Find where the given text appears and provide that cell's center as (x, y) coordinate. 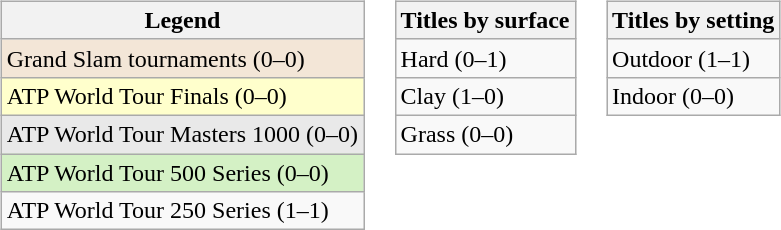
Titles by setting (694, 20)
ATP World Tour 250 Series (1–1) (182, 211)
ATP World Tour 500 Series (0–0) (182, 173)
Grass (0–0) (485, 134)
Indoor (0–0) (694, 96)
Legend (182, 20)
Grand Slam tournaments (0–0) (182, 58)
Clay (1–0) (485, 96)
Hard (0–1) (485, 58)
Outdoor (1–1) (694, 58)
ATP World Tour Masters 1000 (0–0) (182, 134)
ATP World Tour Finals (0–0) (182, 96)
Titles by surface (485, 20)
